Return [X, Y] of the center of cell containing provided text 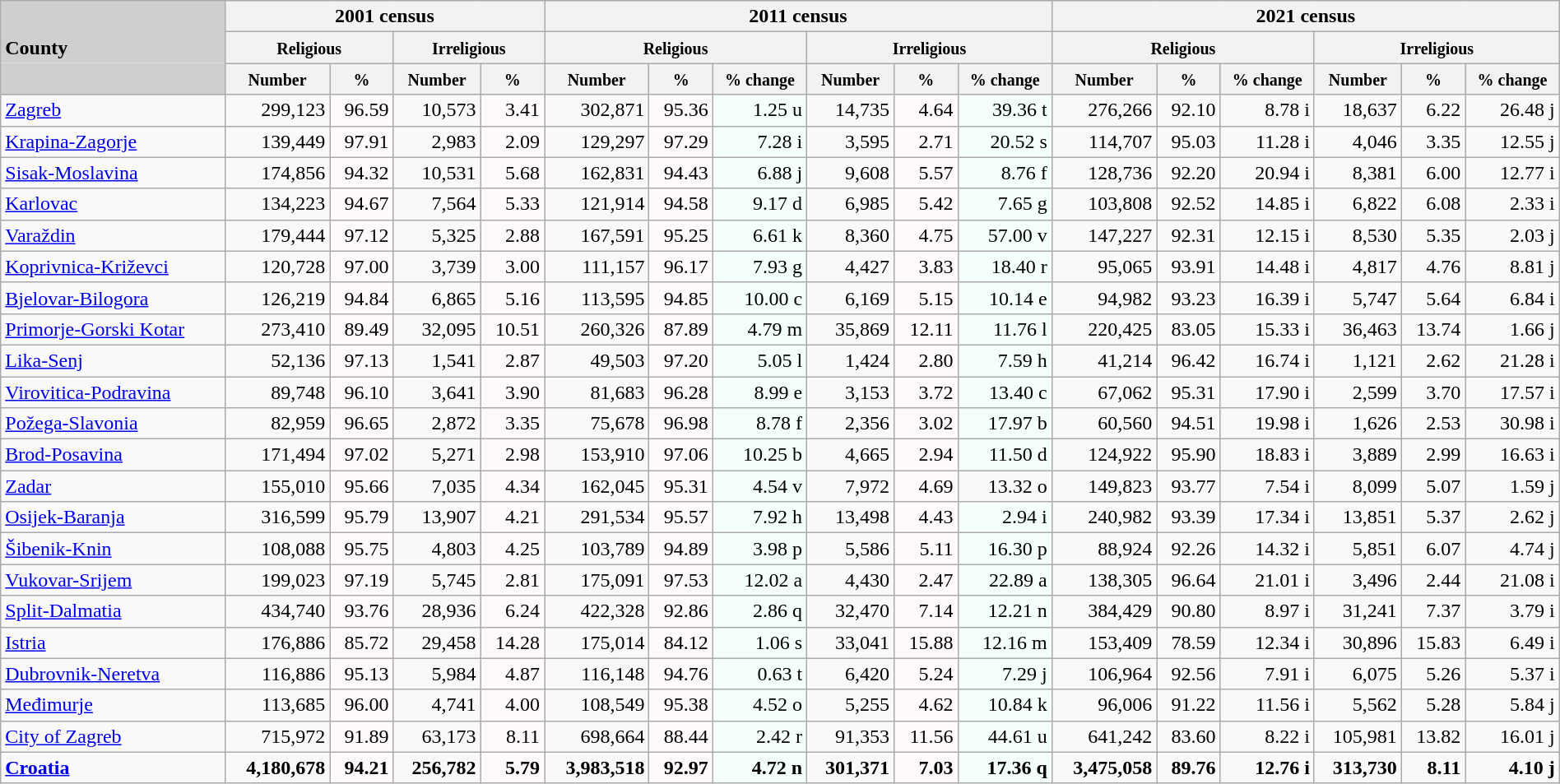
3.70 [1433, 392]
7.54 i [1267, 486]
10.14 e [1005, 298]
94.85 [681, 298]
96.64 [1188, 580]
93.39 [1188, 517]
91,353 [851, 736]
2,356 [851, 424]
97.06 [681, 455]
2021 census [1305, 16]
2.42 r [759, 736]
1,424 [851, 360]
4.25 [512, 549]
1.25 u [759, 110]
20.94 i [1267, 173]
1.06 s [759, 643]
4,817 [1358, 267]
106,964 [1104, 674]
92.86 [681, 611]
93.91 [1188, 267]
15.33 i [1267, 329]
17.36 q [1005, 768]
7.65 g [1005, 204]
3.98 p [759, 549]
67,062 [1104, 392]
2.94 [926, 455]
273,410 [276, 329]
3,595 [851, 141]
422,328 [597, 611]
2.81 [512, 580]
4,046 [1358, 141]
11.56 [926, 736]
96.28 [681, 392]
2001 census [384, 16]
20.52 s [1005, 141]
Varaždin [114, 235]
113,685 [276, 705]
88,924 [1104, 549]
89,748 [276, 392]
Istria [114, 643]
Croatia [114, 768]
90.80 [1188, 611]
15.88 [926, 643]
93.76 [362, 611]
91.89 [362, 736]
91.22 [1188, 705]
4.34 [512, 486]
175,091 [597, 580]
31,241 [1358, 611]
174,856 [276, 173]
96.10 [362, 392]
3.41 [512, 110]
Međimurje [114, 705]
Karlovac [114, 204]
8.78 f [759, 424]
41,214 [1104, 360]
4,427 [851, 267]
1.59 j [1512, 486]
4.54 v [759, 486]
256,782 [437, 768]
11.56 i [1267, 705]
313,730 [1358, 768]
95.79 [362, 517]
6.49 i [1512, 643]
6,169 [851, 298]
2.86 q [759, 611]
Bjelovar-Bilogora [114, 298]
4.76 [1433, 267]
10.25 b [759, 455]
12.11 [926, 329]
5.15 [926, 298]
32,095 [437, 329]
1,541 [437, 360]
129,297 [597, 141]
Vukovar-Srijem [114, 580]
2.71 [926, 141]
97.13 [362, 360]
97.19 [362, 580]
92.56 [1188, 674]
82,959 [276, 424]
12.21 n [1005, 611]
44.61 u [1005, 736]
15.83 [1433, 643]
2.98 [512, 455]
2011 census [798, 16]
5.35 [1433, 235]
88.44 [681, 736]
17.34 i [1267, 517]
5,562 [1358, 705]
8.81 j [1512, 267]
21.08 i [1512, 580]
199,023 [276, 580]
96,006 [1104, 705]
299,123 [276, 110]
0.63 t [759, 674]
13.40 c [1005, 392]
14,735 [851, 110]
2,599 [1358, 392]
78.59 [1188, 643]
2.94 i [1005, 517]
715,972 [276, 736]
1,626 [1358, 424]
6.22 [1433, 110]
6.84 i [1512, 298]
16.39 i [1267, 298]
18,637 [1358, 110]
12.02 a [759, 580]
9.17 d [759, 204]
12.76 i [1267, 768]
Sisak-Moslavina [114, 173]
19.98 i [1267, 424]
276,266 [1104, 110]
Brod-Posavina [114, 455]
92.26 [1188, 549]
8,360 [851, 235]
4,665 [851, 455]
14.85 i [1267, 204]
124,922 [1104, 455]
121,914 [597, 204]
29,458 [437, 643]
7,564 [437, 204]
City of Zagreb [114, 736]
2.09 [512, 141]
3.90 [512, 392]
17.97 b [1005, 424]
94.84 [362, 298]
5,984 [437, 674]
5.26 [1433, 674]
97.20 [681, 360]
5.37 [1433, 517]
39.36 t [1005, 110]
16.63 i [1512, 455]
Virovitica-Podravina [114, 392]
4.72 n [759, 768]
96.42 [1188, 360]
18.83 i [1267, 455]
8.78 i [1267, 110]
5.42 [926, 204]
7.14 [926, 611]
6,985 [851, 204]
162,831 [597, 173]
3.83 [926, 267]
Koprivnica-Križevci [114, 267]
2.53 [1433, 424]
128,736 [1104, 173]
5.64 [1433, 298]
Split-Dalmatia [114, 611]
17.90 i [1267, 392]
8.99 e [759, 392]
153,910 [597, 455]
4.75 [926, 235]
155,010 [276, 486]
5.33 [512, 204]
4.00 [512, 705]
149,823 [1104, 486]
97.02 [362, 455]
5,586 [851, 549]
176,886 [276, 643]
6.00 [1433, 173]
116,886 [276, 674]
35,869 [851, 329]
93.23 [1188, 298]
7.59 h [1005, 360]
7.93 g [759, 267]
Primorje-Gorski Kotar [114, 329]
81,683 [597, 392]
4.52 o [759, 705]
8.76 f [1005, 173]
10.51 [512, 329]
6.61 k [759, 235]
153,409 [1104, 643]
291,534 [597, 517]
4.10 j [1512, 768]
7,972 [851, 486]
103,789 [597, 549]
94.67 [362, 204]
6,420 [851, 674]
83.60 [1188, 736]
2.03 j [1512, 235]
Zagreb [114, 110]
2.33 i [1512, 204]
13,851 [1358, 517]
1,121 [1358, 360]
12.16 m [1005, 643]
92.20 [1188, 173]
92.10 [1188, 110]
134,223 [276, 204]
92.97 [681, 768]
5,325 [437, 235]
108,088 [276, 549]
92.52 [1188, 204]
10.00 c [759, 298]
3.72 [926, 392]
6,075 [1358, 674]
4,180,678 [276, 768]
5.11 [926, 549]
96.98 [681, 424]
2.99 [1433, 455]
9,608 [851, 173]
7,035 [437, 486]
2.47 [926, 580]
5,255 [851, 705]
14.28 [512, 643]
2.80 [926, 360]
8.97 i [1267, 611]
4.79 m [759, 329]
94.58 [681, 204]
698,664 [597, 736]
5,747 [1358, 298]
57.00 v [1005, 235]
4,803 [437, 549]
175,014 [597, 643]
94.76 [681, 674]
75,678 [597, 424]
97.00 [362, 267]
5.84 j [1512, 705]
5,851 [1358, 549]
49,503 [597, 360]
5.07 [1433, 486]
83.05 [1188, 329]
139,449 [276, 141]
2.44 [1433, 580]
3,983,518 [597, 768]
12.77 i [1512, 173]
Dubrovnik-Neretva [114, 674]
95.36 [681, 110]
6,822 [1358, 204]
3,475,058 [1104, 768]
95.66 [362, 486]
30,896 [1358, 643]
4.43 [926, 517]
26.48 j [1512, 110]
171,494 [276, 455]
108,549 [597, 705]
147,227 [1104, 235]
Šibenik-Knin [114, 549]
96.17 [681, 267]
63,173 [437, 736]
4,741 [437, 705]
17.57 i [1512, 392]
3,496 [1358, 580]
95,065 [1104, 267]
8,099 [1358, 486]
52,136 [276, 360]
260,326 [597, 329]
4.69 [926, 486]
3,641 [437, 392]
3,739 [437, 267]
4,430 [851, 580]
Osijek-Baranja [114, 517]
21.28 i [1512, 360]
6.08 [1433, 204]
167,591 [597, 235]
16.01 j [1512, 736]
12.15 i [1267, 235]
3.02 [926, 424]
384,429 [1104, 611]
302,871 [597, 110]
138,305 [1104, 580]
4.87 [512, 674]
105,981 [1358, 736]
162,045 [597, 486]
89.49 [362, 329]
5.68 [512, 173]
94.43 [681, 173]
5.05 l [759, 360]
2,983 [437, 141]
5,271 [437, 455]
2.88 [512, 235]
97.29 [681, 141]
11.28 i [1267, 141]
96.59 [362, 110]
97.91 [362, 141]
94.21 [362, 768]
12.55 j [1512, 141]
16.30 p [1005, 549]
5.37 i [1512, 674]
95.03 [1188, 141]
Požega-Slavonia [114, 424]
103,808 [1104, 204]
95.13 [362, 674]
30.98 i [1512, 424]
87.89 [681, 329]
13,498 [851, 517]
60,560 [1104, 424]
95.38 [681, 705]
13.74 [1433, 329]
County [114, 48]
95.75 [362, 549]
96.00 [362, 705]
Zadar [114, 486]
89.76 [1188, 768]
13,907 [437, 517]
94,982 [1104, 298]
7.29 j [1005, 674]
94.51 [1188, 424]
2,872 [437, 424]
4.62 [926, 705]
2.87 [512, 360]
95.90 [1188, 455]
3,889 [1358, 455]
220,425 [1104, 329]
10,531 [437, 173]
10,573 [437, 110]
10.84 k [1005, 705]
111,157 [597, 267]
6,865 [437, 298]
Krapina-Zagorje [114, 141]
8,530 [1358, 235]
94.89 [681, 549]
5.28 [1433, 705]
11.76 l [1005, 329]
316,599 [276, 517]
7.92 h [759, 517]
120,728 [276, 267]
5,745 [437, 580]
28,936 [437, 611]
3.79 i [1512, 611]
4.64 [926, 110]
4.74 j [1512, 549]
Lika-Senj [114, 360]
4.21 [512, 517]
3,153 [851, 392]
97.12 [362, 235]
5.79 [512, 768]
95.57 [681, 517]
21.01 i [1267, 580]
16.74 i [1267, 360]
641,242 [1104, 736]
7.03 [926, 768]
96.65 [362, 424]
301,371 [851, 768]
6.07 [1433, 549]
36,463 [1358, 329]
2.62 j [1512, 517]
14.48 i [1267, 267]
18.40 r [1005, 267]
7.91 i [1267, 674]
94.32 [362, 173]
126,219 [276, 298]
14.32 i [1267, 549]
5.16 [512, 298]
84.12 [681, 643]
2.62 [1433, 360]
5.24 [926, 674]
7.37 [1433, 611]
8,381 [1358, 173]
33,041 [851, 643]
179,444 [276, 235]
113,595 [597, 298]
11.50 d [1005, 455]
12.34 i [1267, 643]
92.31 [1188, 235]
116,148 [597, 674]
3.00 [512, 267]
13.82 [1433, 736]
93.77 [1188, 486]
6.24 [512, 611]
434,740 [276, 611]
22.89 a [1005, 580]
6.88 j [759, 173]
7.28 i [759, 141]
97.53 [681, 580]
114,707 [1104, 141]
240,982 [1104, 517]
32,470 [851, 611]
95.25 [681, 235]
1.66 j [1512, 329]
13.32 o [1005, 486]
5.57 [926, 173]
85.72 [362, 643]
8.22 i [1267, 736]
